From the cell containing the given text, extract its center point as (x, y) coordinate. 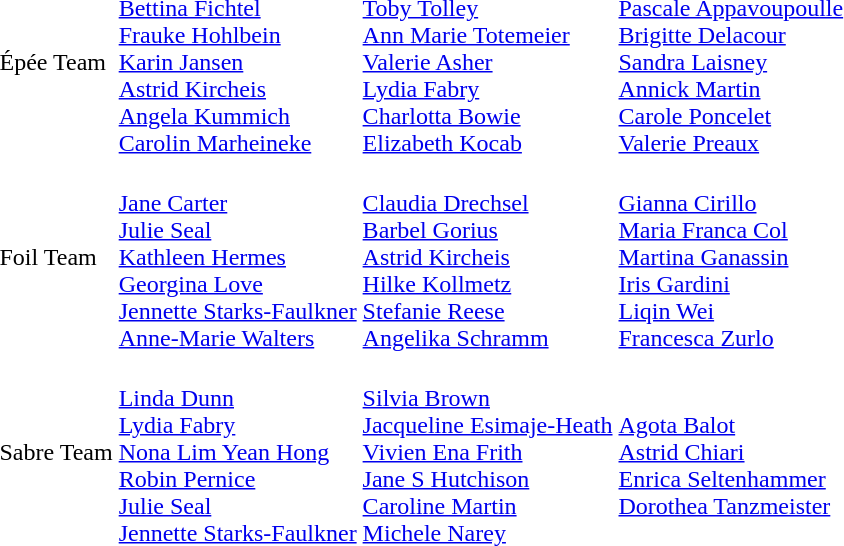
Jane CarterJulie SealKathleen HermesGeorgina LoveJennette Starks-FaulknerAnne-Marie Walters (238, 257)
Claudia DrechselBarbel GoriusAstrid KircheisHilke KollmetzStefanie ReeseAngelika Schramm (488, 257)
